From the cell containing the given text, extract its center point as (x, y) coordinate. 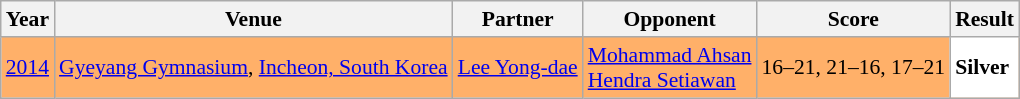
Venue (254, 19)
Mohammad Ahsan Hendra Setiawan (670, 68)
2014 (28, 68)
Year (28, 19)
Silver (984, 68)
16–21, 21–16, 17–21 (854, 68)
Gyeyang Gymnasium, Incheon, South Korea (254, 68)
Result (984, 19)
Opponent (670, 19)
Lee Yong-dae (518, 68)
Partner (518, 19)
Score (854, 19)
